Scan for the cell matching the given text and deliver its [X, Y] coordinate at center. 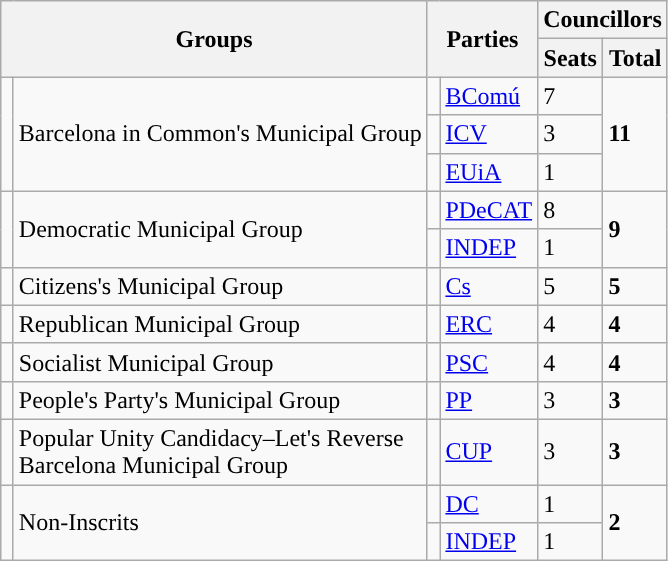
ERC [489, 324]
Parties [482, 39]
PP [489, 400]
Cs [489, 286]
2 [635, 522]
9 [635, 229]
EUiA [489, 172]
Seats [570, 58]
Democratic Municipal Group [220, 229]
BComú [489, 96]
Citizens's Municipal Group [220, 286]
Republican Municipal Group [220, 324]
ICV [489, 134]
8 [570, 210]
Non-Inscrits [220, 522]
Total [635, 58]
People's Party's Municipal Group [220, 400]
Groups [214, 39]
PSC [489, 362]
Councillors [603, 20]
DC [489, 503]
11 [635, 134]
CUP [489, 452]
Socialist Municipal Group [220, 362]
7 [570, 96]
PDeCAT [489, 210]
Barcelona in Common's Municipal Group [220, 134]
Popular Unity Candidacy–Let's ReverseBarcelona Municipal Group [220, 452]
